Detect which cell encompasses the target text, then output its [x, y] center coordinate. 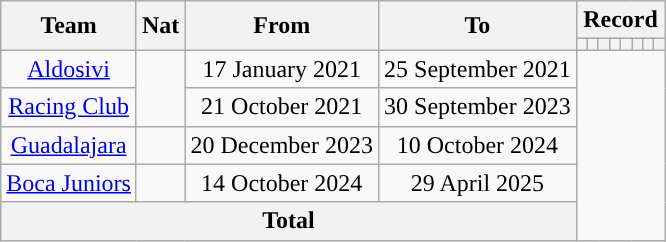
Record [620, 20]
20 December 2023 [282, 145]
To [478, 26]
10 October 2024 [478, 145]
Nat [160, 26]
21 October 2021 [282, 107]
29 April 2025 [478, 183]
Racing Club [69, 107]
17 January 2021 [282, 69]
From [282, 26]
Total [288, 221]
Boca Juniors [69, 183]
Guadalajara [69, 145]
Team [69, 26]
14 October 2024 [282, 183]
Aldosivi [69, 69]
30 September 2023 [478, 107]
25 September 2021 [478, 69]
